Pinpoint the cell where the given text exists, returning its [x, y] midpoint coordinate. 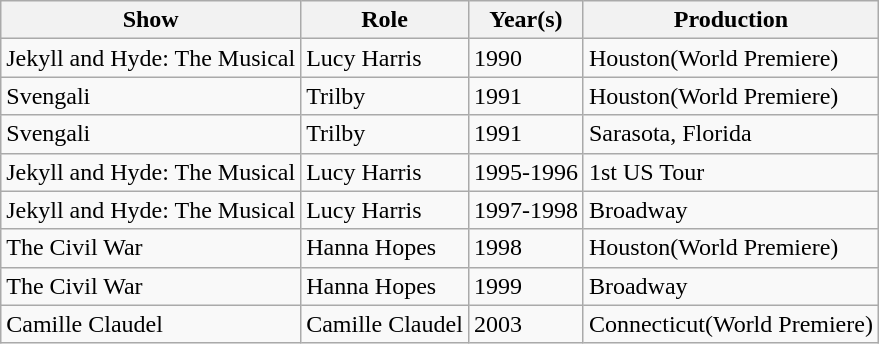
1990 [526, 58]
Production [730, 20]
1995-1996 [526, 172]
Show [151, 20]
Role [385, 20]
1st US Tour [730, 172]
1999 [526, 286]
1998 [526, 248]
Year(s) [526, 20]
Connecticut(World Premiere) [730, 324]
Sarasota, Florida [730, 134]
1997-1998 [526, 210]
2003 [526, 324]
